Search for the cell housing the specified text and yield its (X, Y) center coordinate. 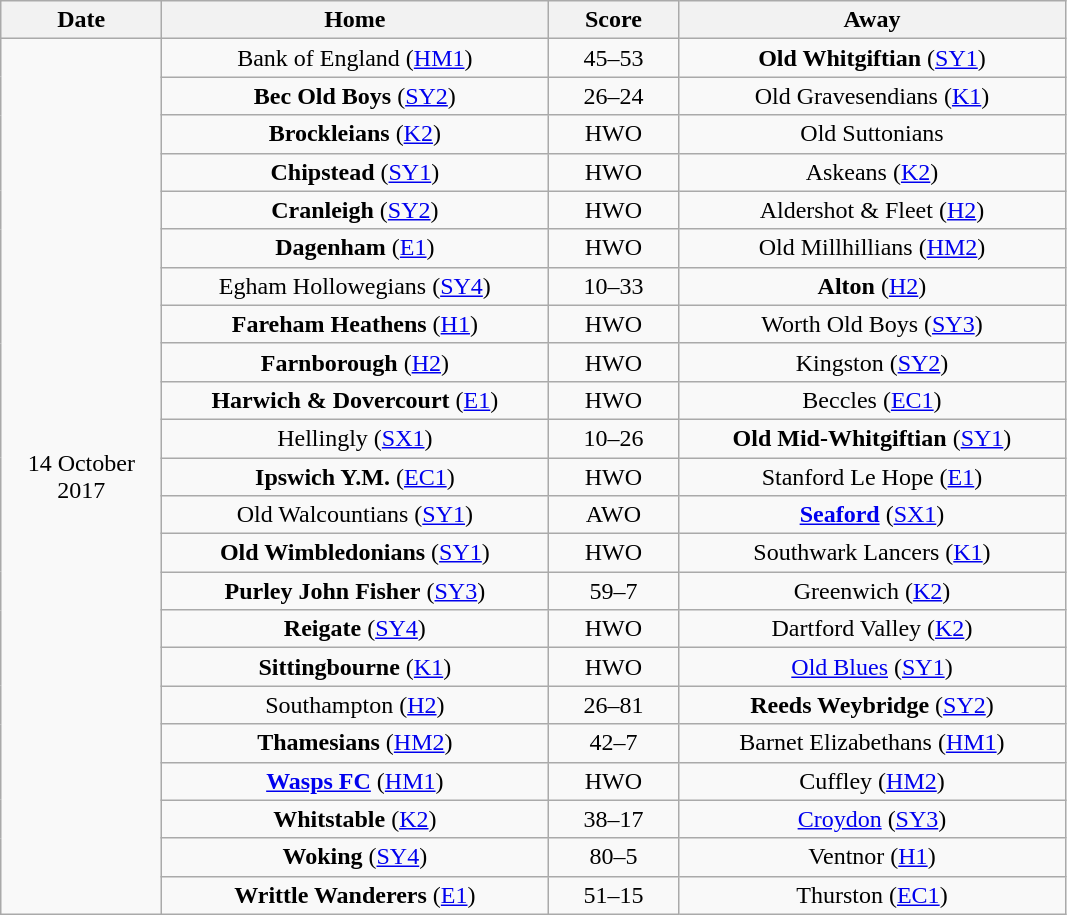
Southwark Lancers (K1) (872, 553)
Bec Old Boys (SY2) (355, 96)
Aldershot & Fleet (H2) (872, 210)
Fareham Heathens (H1) (355, 324)
42–7 (614, 743)
Croydon (SY3) (872, 819)
Kingston (SY2) (872, 362)
Worth Old Boys (SY3) (872, 324)
Alton (H2) (872, 286)
Purley John Fisher (SY3) (355, 591)
Old Whitgiftian (SY1) (872, 58)
14 October 2017 (82, 476)
Old Walcountians (SY1) (355, 515)
Cuffley (HM2) (872, 781)
Old Suttonians (872, 134)
Southampton (H2) (355, 705)
Old Gravesendians (K1) (872, 96)
Old Wimbledonians (SY1) (355, 553)
Stanford Le Hope (E1) (872, 477)
Home (355, 20)
Dartford Valley (K2) (872, 629)
38–17 (614, 819)
51–15 (614, 895)
Old Mid-Whitgiftian (SY1) (872, 438)
Egham Hollowegians (SY4) (355, 286)
Dagenham (E1) (355, 248)
Sittingbourne (K1) (355, 667)
26–24 (614, 96)
Score (614, 20)
Reeds Weybridge (SY2) (872, 705)
Barnet Elizabethans (HM1) (872, 743)
Thamesians (HM2) (355, 743)
Reigate (SY4) (355, 629)
Writtle Wanderers (E1) (355, 895)
Hellingly (SX1) (355, 438)
Date (82, 20)
Greenwich (K2) (872, 591)
45–53 (614, 58)
Beccles (EC1) (872, 400)
Old Blues (SY1) (872, 667)
Askeans (K2) (872, 172)
Thurston (EC1) (872, 895)
Away (872, 20)
10–26 (614, 438)
10–33 (614, 286)
Cranleigh (SY2) (355, 210)
Chipstead (SY1) (355, 172)
Ipswich Y.M. (EC1) (355, 477)
Harwich & Dovercourt (E1) (355, 400)
Whitstable (K2) (355, 819)
Wasps FC (HM1) (355, 781)
Farnborough (H2) (355, 362)
Old Millhillians (HM2) (872, 248)
26–81 (614, 705)
Ventnor (H1) (872, 857)
59–7 (614, 591)
AWO (614, 515)
Seaford (SX1) (872, 515)
Bank of England (HM1) (355, 58)
Woking (SY4) (355, 857)
80–5 (614, 857)
Brockleians (K2) (355, 134)
